Output the (x, y) coordinate of the center of the cell containing the given text.  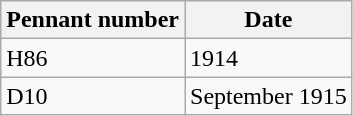
H86 (93, 58)
September 1915 (268, 96)
1914 (268, 58)
D10 (93, 96)
Pennant number (93, 20)
Date (268, 20)
